Provide the (x, y) coordinate of the cell's center where the given text is located.  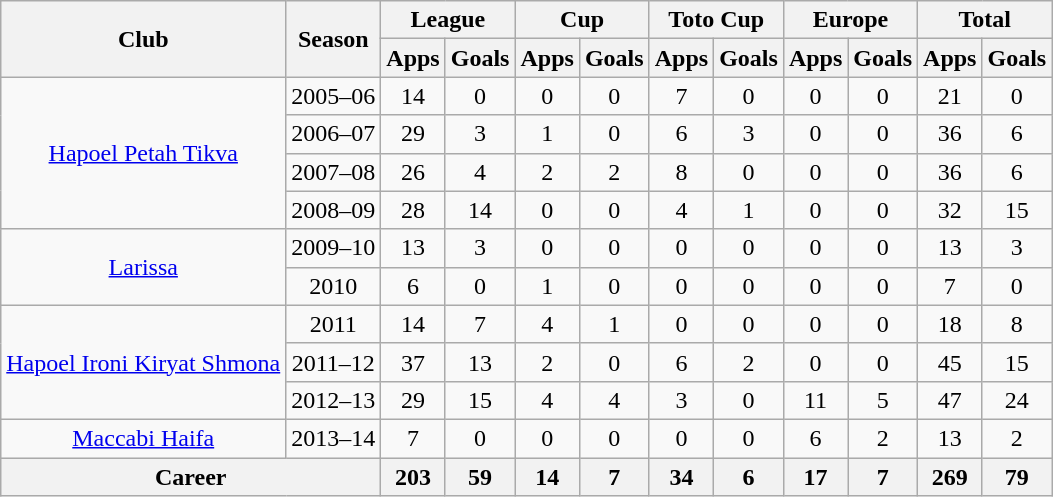
2013–14 (334, 438)
2006–07 (334, 134)
Club (144, 39)
26 (413, 172)
11 (815, 400)
2012–13 (334, 400)
28 (413, 210)
269 (950, 477)
Total (985, 20)
21 (950, 96)
45 (950, 362)
Career (191, 477)
59 (480, 477)
17 (815, 477)
2011 (334, 324)
Europe (850, 20)
Hapoel Petah Tikva (144, 153)
2007–08 (334, 172)
Maccabi Haifa (144, 438)
18 (950, 324)
2010 (334, 286)
Toto Cup (716, 20)
203 (413, 477)
24 (1017, 400)
2009–10 (334, 248)
2011–12 (334, 362)
Larissa (144, 267)
5 (883, 400)
47 (950, 400)
Season (334, 39)
37 (413, 362)
Cup (582, 20)
Hapoel Ironi Kiryat Shmona (144, 362)
2008–09 (334, 210)
34 (681, 477)
32 (950, 210)
79 (1017, 477)
2005–06 (334, 96)
League (448, 20)
